Locate the cell with the specified text and output its [x, y] center coordinate. 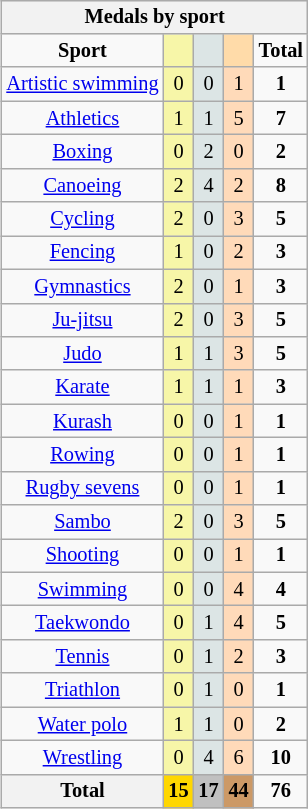
Sambo [82, 522]
15 [178, 791]
Ju-jitsu [82, 320]
Judo [82, 354]
Cycling [82, 219]
Canoeing [82, 185]
Kurash [82, 421]
Artistic swimming [82, 84]
Rowing [82, 455]
7 [281, 118]
17 [209, 791]
Wrestling [82, 758]
Tennis [82, 657]
Taekwondo [82, 623]
Fencing [82, 253]
Sport [82, 51]
76 [281, 791]
Boxing [82, 152]
Karate [82, 387]
10 [281, 758]
Triathlon [82, 690]
8 [281, 185]
6 [239, 758]
Athletics [82, 118]
Swimming [82, 589]
Rugby sevens [82, 488]
Shooting [82, 556]
Water polo [82, 724]
44 [239, 791]
Gymnastics [82, 286]
Medals by sport [154, 17]
